Return the (x, y) coordinate for the center point of the cell that contains the specified text.  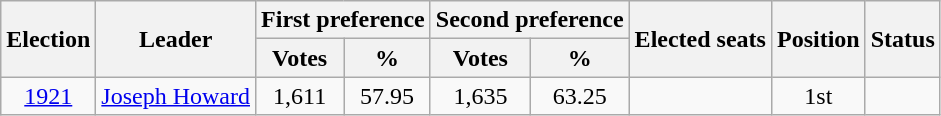
1921 (48, 96)
Elected seats (700, 39)
First preference (344, 20)
Joseph Howard (176, 96)
Election (48, 39)
Second preference (530, 20)
Position (818, 39)
1,635 (480, 96)
1,611 (300, 96)
57.95 (388, 96)
Leader (176, 39)
63.25 (580, 96)
Status (902, 39)
1st (818, 96)
